Identify which cell holds the provided text, then report its (X, Y) central coordinate. 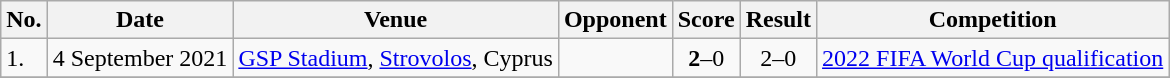
Competition (993, 20)
4 September 2021 (140, 58)
1. (24, 58)
GSP Stadium, Strovolos, Cyprus (396, 58)
2022 FIFA World Cup qualification (993, 58)
Result (778, 20)
Venue (396, 20)
No. (24, 20)
Score (706, 20)
Opponent (615, 20)
Date (140, 20)
